Scan for the cell matching the given text and deliver its (x, y) coordinate at center. 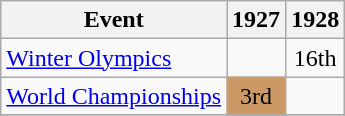
Event (114, 20)
3rd (256, 96)
16th (316, 58)
Winter Olympics (114, 58)
1927 (256, 20)
1928 (316, 20)
World Championships (114, 96)
